Scan for the cell matching the given text and deliver its [X, Y] coordinate at center. 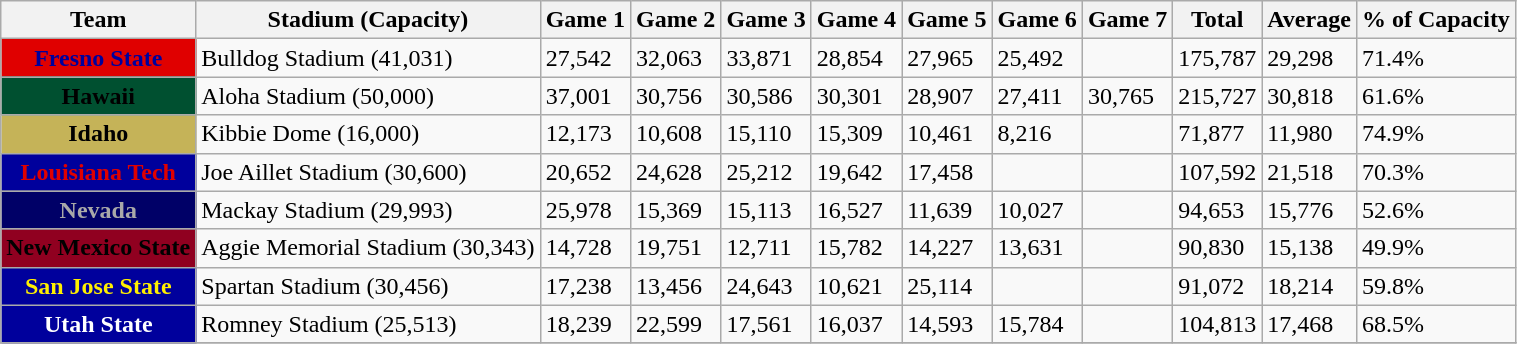
32,063 [675, 58]
14,728 [585, 248]
68.5% [1436, 324]
13,631 [1037, 248]
Game 7 [1127, 20]
71.4% [1436, 58]
Aloha Stadium (50,000) [368, 96]
90,830 [1218, 248]
24,628 [675, 172]
19,751 [675, 248]
Game 2 [675, 20]
Kibbie Dome (16,000) [368, 134]
10,461 [947, 134]
30,586 [766, 96]
Joe Aillet Stadium (30,600) [368, 172]
New Mexico State [98, 248]
12,173 [585, 134]
15,309 [856, 134]
Bulldog Stadium (41,031) [368, 58]
San Jose State [98, 286]
71,877 [1218, 134]
70.3% [1436, 172]
10,621 [856, 286]
11,639 [947, 210]
Game 3 [766, 20]
Idaho [98, 134]
30,765 [1127, 96]
19,642 [856, 172]
25,114 [947, 286]
30,301 [856, 96]
61.6% [1436, 96]
20,652 [585, 172]
Game 6 [1037, 20]
Hawaii [98, 96]
27,411 [1037, 96]
104,813 [1218, 324]
Romney Stadium (25,513) [368, 324]
13,456 [675, 286]
12,711 [766, 248]
15,110 [766, 134]
Mackay Stadium (29,993) [368, 210]
Stadium (Capacity) [368, 20]
27,542 [585, 58]
17,458 [947, 172]
22,599 [675, 324]
14,227 [947, 248]
25,492 [1037, 58]
Team [98, 20]
17,561 [766, 324]
Spartan Stadium (30,456) [368, 286]
28,907 [947, 96]
8,216 [1037, 134]
16,037 [856, 324]
24,643 [766, 286]
175,787 [1218, 58]
21,518 [1310, 172]
% of Capacity [1436, 20]
Louisiana Tech [98, 172]
10,608 [675, 134]
16,527 [856, 210]
Aggie Memorial Stadium (30,343) [368, 248]
25,212 [766, 172]
10,027 [1037, 210]
30,818 [1310, 96]
Average [1310, 20]
107,592 [1218, 172]
91,072 [1218, 286]
37,001 [585, 96]
94,653 [1218, 210]
49.9% [1436, 248]
30,756 [675, 96]
15,782 [856, 248]
Game 5 [947, 20]
15,138 [1310, 248]
52.6% [1436, 210]
28,854 [856, 58]
17,468 [1310, 324]
215,727 [1218, 96]
Nevada [98, 210]
27,965 [947, 58]
14,593 [947, 324]
15,113 [766, 210]
59.8% [1436, 286]
17,238 [585, 286]
18,214 [1310, 286]
15,784 [1037, 324]
Total [1218, 20]
18,239 [585, 324]
Fresno State [98, 58]
15,369 [675, 210]
25,978 [585, 210]
Game 1 [585, 20]
11,980 [1310, 134]
Utah State [98, 324]
29,298 [1310, 58]
15,776 [1310, 210]
Game 4 [856, 20]
33,871 [766, 58]
74.9% [1436, 134]
